Scan for the cell matching the given text and deliver its (x, y) coordinate at center. 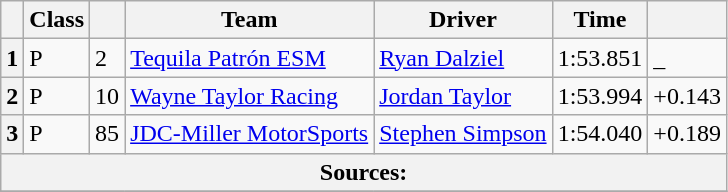
Ryan Dalziel (463, 58)
Time (600, 20)
Jordan Taylor (463, 96)
1:53.851 (600, 58)
JDC-Miller MotorSports (250, 134)
85 (108, 134)
Sources: (364, 172)
Stephen Simpson (463, 134)
Class (57, 20)
Driver (463, 20)
1:53.994 (600, 96)
1:54.040 (600, 134)
10 (108, 96)
Tequila Patrón ESM (250, 58)
1 (12, 58)
_ (688, 58)
+0.143 (688, 96)
Wayne Taylor Racing (250, 96)
Team (250, 20)
3 (12, 134)
+0.189 (688, 134)
